Find where the given text appears and provide that cell's center as [x, y] coordinate. 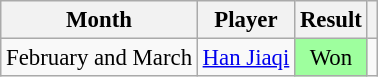
Month [100, 20]
Result [332, 20]
Player [246, 20]
Han Jiaqi [246, 58]
Won [332, 58]
February and March [100, 58]
